Pinpoint the cell where the given text exists, returning its (X, Y) midpoint coordinate. 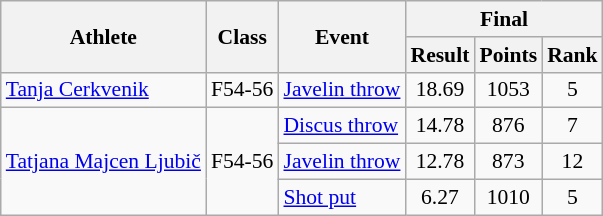
1010 (508, 197)
14.78 (440, 126)
Final (504, 19)
Event (342, 36)
Points (508, 55)
Shot put (342, 197)
Tanja Cerkvenik (104, 90)
1053 (508, 90)
12 (572, 162)
Tatjana Majcen Ljubič (104, 162)
Discus throw (342, 126)
876 (508, 126)
18.69 (440, 90)
Class (242, 36)
12.78 (440, 162)
Result (440, 55)
6.27 (440, 197)
7 (572, 126)
873 (508, 162)
Athlete (104, 36)
Rank (572, 55)
